Return the [x, y] coordinate for the center point of the cell that contains the specified text.  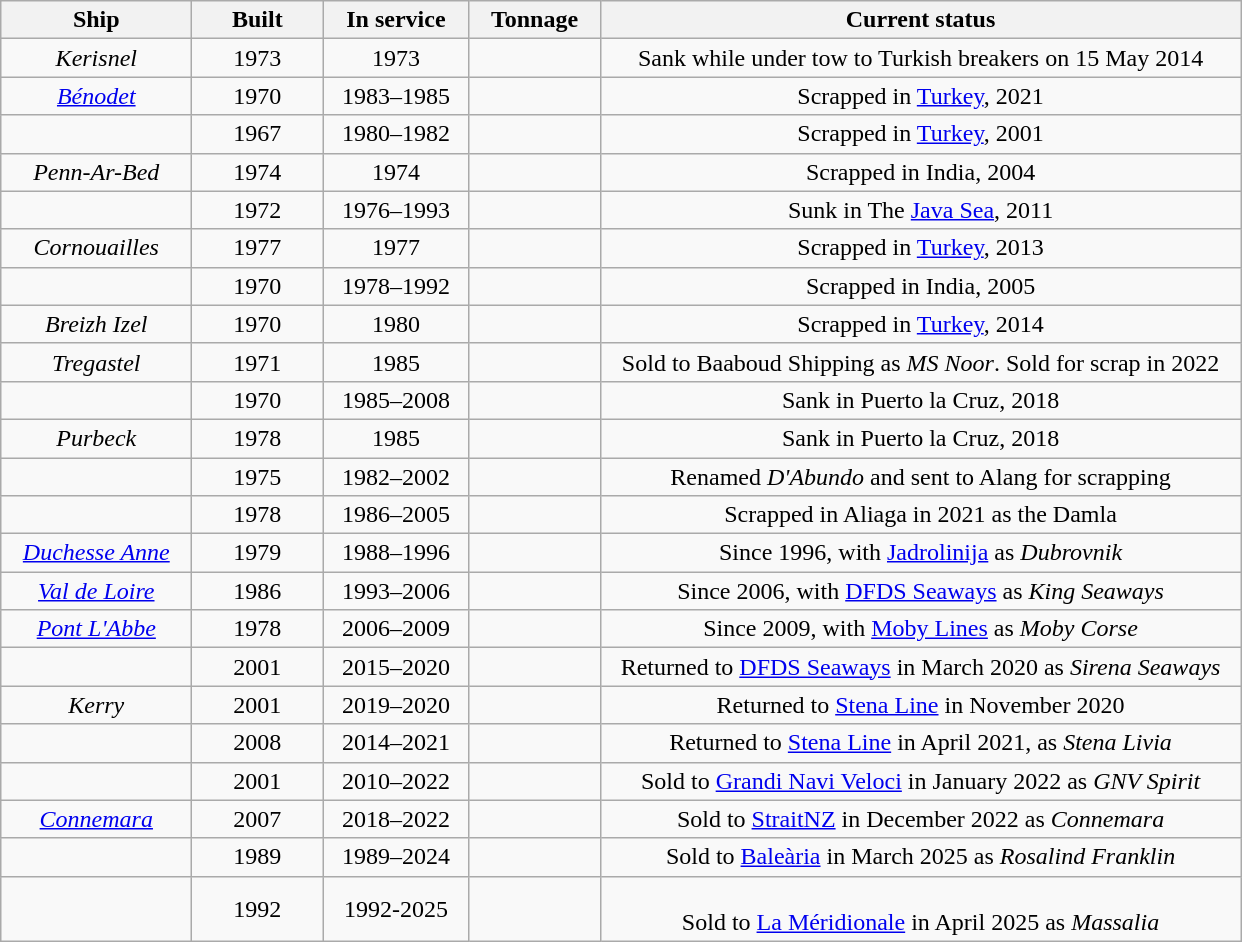
Since 1996, with Jadrolinija as Dubrovnik [920, 553]
1986 [258, 591]
Sank while under tow to Turkish breakers on 15 May 2014 [920, 58]
In service [396, 20]
Sold to StraitNZ in December 2022 as Connemara [920, 819]
1971 [258, 362]
1982–2002 [396, 477]
2008 [258, 743]
1989 [258, 857]
2019–2020 [396, 705]
1976–1993 [396, 210]
1980–1982 [396, 134]
Pont L'Abbe [96, 629]
Scrapped in India, 2004 [920, 172]
Tonnage [534, 20]
Tregastel [96, 362]
Since 2006, with DFDS Seaways as King Seaways [920, 591]
2018–2022 [396, 819]
Sold to Baaboud Shipping as MS Noor. Sold for scrap in 2022 [920, 362]
1967 [258, 134]
Scrapped in Aliaga in 2021 as the Damla [920, 515]
2007 [258, 819]
Kerisnel [96, 58]
Returned to DFDS Seaways in March 2020 as Sirena Seaways [920, 667]
Kerry [96, 705]
1979 [258, 553]
1992-2025 [396, 908]
Purbeck [96, 438]
Breizh Izel [96, 324]
1980 [396, 324]
1975 [258, 477]
1988–1996 [396, 553]
1989–2024 [396, 857]
Cornouailles [96, 248]
2015–2020 [396, 667]
Penn-Ar-Bed [96, 172]
Sold to Baleària in March 2025 as Rosalind Franklin [920, 857]
1983–1985 [396, 96]
1972 [258, 210]
Sold to Grandi Navi Veloci in January 2022 as GNV Spirit [920, 781]
Scrapped in Turkey, 2013 [920, 248]
Renamed D'Abundo and sent to Alang for scrapping [920, 477]
1986–2005 [396, 515]
Returned to Stena Line in November 2020 [920, 705]
1992 [258, 908]
Duchesse Anne [96, 553]
Scrapped in Turkey, 2014 [920, 324]
Sold to La Méridionale in April 2025 as Massalia [920, 908]
1985–2008 [396, 400]
Bénodet [96, 96]
Connemara [96, 819]
Sunk in The Java Sea, 2011 [920, 210]
Scrapped in India, 2005 [920, 286]
1993–2006 [396, 591]
Scrapped in Turkey, 2001 [920, 134]
Since 2009, with Moby Lines as Moby Corse [920, 629]
Built [258, 20]
2006–2009 [396, 629]
Ship [96, 20]
1978–1992 [396, 286]
Val de Loire [96, 591]
2010–2022 [396, 781]
Current status [920, 20]
Scrapped in Turkey, 2021 [920, 96]
2014–2021 [396, 743]
Returned to Stena Line in April 2021, as Stena Livia [920, 743]
